For the text-containing cell, return its midpoint in [X, Y] coordinate format. 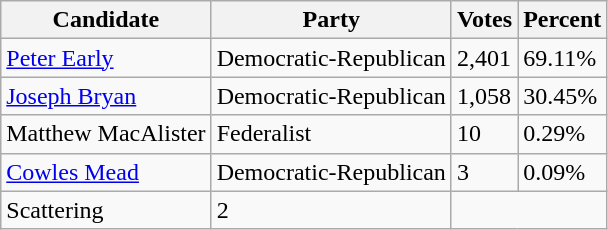
0.09% [562, 172]
Joseph Bryan [106, 96]
30.45% [562, 96]
0.29% [562, 134]
2 [331, 210]
69.11% [562, 58]
3 [484, 172]
Federalist [331, 134]
Matthew MacAlister [106, 134]
Peter Early [106, 58]
Candidate [106, 20]
10 [484, 134]
Votes [484, 20]
Cowles Mead [106, 172]
Percent [562, 20]
Party [331, 20]
Scattering [106, 210]
1,058 [484, 96]
2,401 [484, 58]
